Detect which cell encompasses the target text, then output its (x, y) center coordinate. 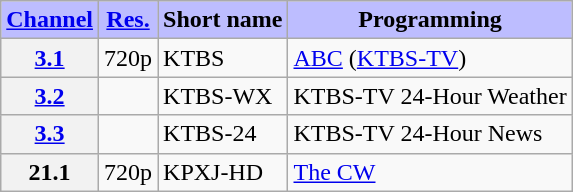
KTBS-TV 24-Hour Weather (430, 96)
3.3 (50, 134)
Res. (128, 20)
KTBS-WX (223, 96)
KTBS-24 (223, 134)
ABC (KTBS-TV) (430, 58)
Channel (50, 20)
Short name (223, 20)
Programming (430, 20)
3.1 (50, 58)
21.1 (50, 172)
3.2 (50, 96)
The CW (430, 172)
KTBS-TV 24-Hour News (430, 134)
KTBS (223, 58)
KPXJ-HD (223, 172)
